Pinpoint the cell where the given text exists, returning its (x, y) midpoint coordinate. 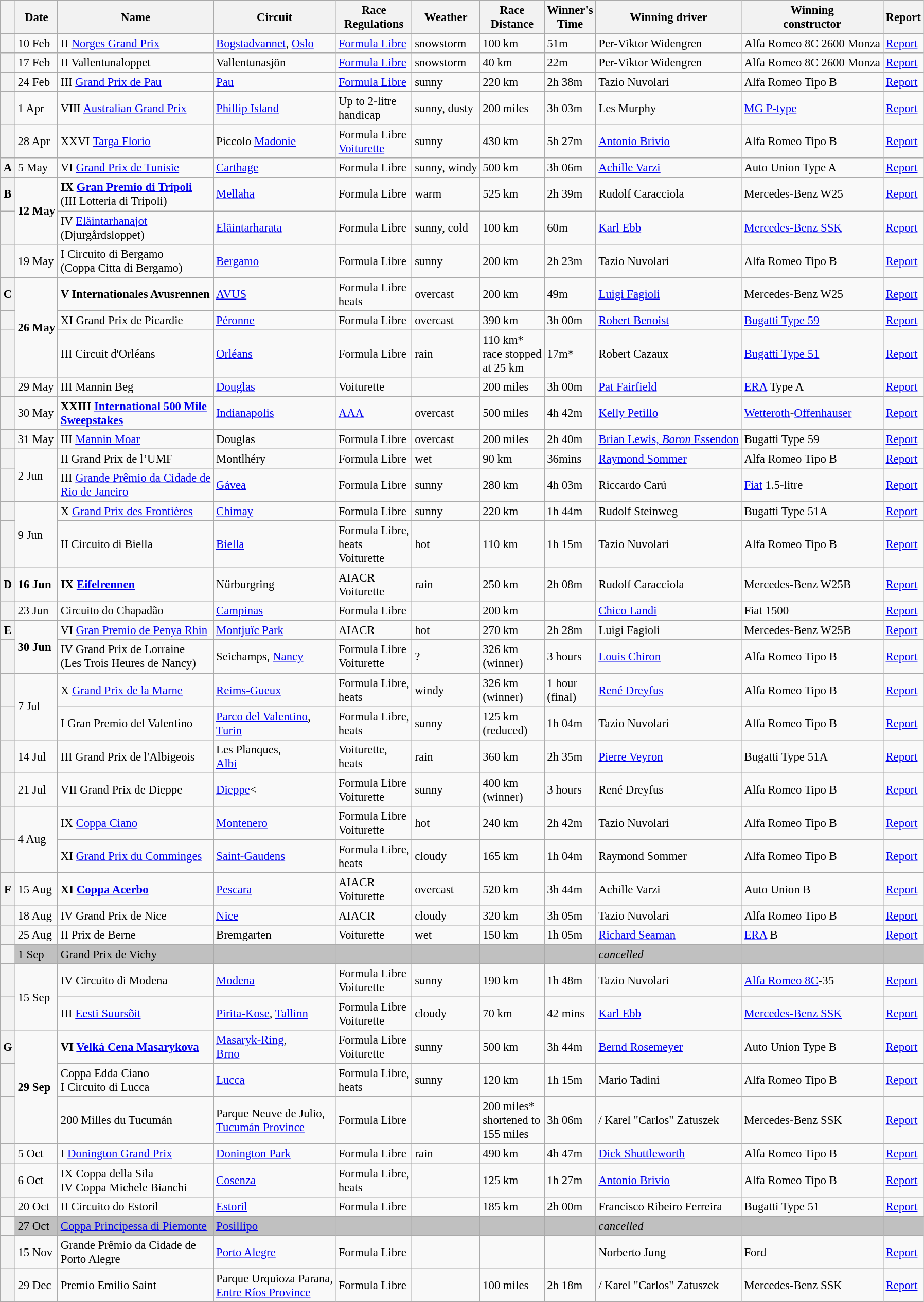
9 Jun (36, 535)
Gávea (275, 485)
Piccolo Madonie (275, 142)
14 Jul (36, 756)
Richard Seaman (669, 935)
Parco del Valentino,Turin (275, 724)
XI Grand Prix du Comminges (135, 856)
Montenero (275, 823)
1 hour (final) (570, 690)
30 Jun (36, 647)
III Mannin Moar (135, 439)
Lucca (275, 1081)
Nürburgring (275, 585)
Winner'sTime (570, 17)
4h 47m (570, 1154)
Campinas (275, 611)
30 May (36, 413)
430 km (512, 142)
Pau (275, 82)
1h 48m (570, 981)
6 Oct (36, 1181)
110 km*race stoppedat 25 km (512, 354)
F (8, 889)
D (8, 585)
III Grand Prix de l'Albigeois (135, 756)
40 km (512, 63)
4 Aug (36, 840)
IV Grand Prix de Lorraine(Les Trois Heures de Nancy) (135, 657)
Brian Lewis, Baron Essendon (669, 439)
1 Sep (36, 955)
Modena (275, 981)
28 Apr (36, 142)
IV Circuito di Modena (135, 981)
Coppa Edda Ciano I Circuito di Lucca (135, 1081)
60m (570, 227)
X Grand Prix de la Marne (135, 690)
27 Oct (36, 1226)
Formula Libre,heatsVoiturette (374, 544)
IV Eläintarhanajot(Djurgårdsloppet) (135, 227)
IX Coppa della SilaIV Coppa Michele Bianchi (135, 1181)
17 Feb (36, 63)
Bernd Rosemeyer (669, 1047)
26 May (36, 327)
C (8, 294)
22m (570, 63)
III Grande Prêmio da Cidade de Rio de Janeiro (135, 485)
500 miles (512, 413)
Donington Park (275, 1154)
16 Jun (36, 585)
Eläintarharata (275, 227)
Posillipo (275, 1226)
III Circuit d'Orléans (135, 354)
IV Grand Prix de Nice (135, 916)
1h 44m (570, 512)
Formula Libreheats (374, 294)
VI Velká Cena Masarykova (135, 1047)
Dieppe< (275, 789)
Reims-Gueux (275, 690)
1h 05m (570, 935)
150 km (512, 935)
1 Apr (36, 108)
Pat Fairfield (669, 387)
7 Jul (36, 706)
Francisco Ribeiro Ferreira (669, 1206)
Coppa Principessa di Piemonte (135, 1226)
Name (135, 17)
Vallentunasjön (275, 63)
VII Grand Prix de Dieppe (135, 789)
Les Murphy (669, 108)
70 km (512, 1014)
2h 23m (570, 260)
? (446, 657)
Chico Landi (669, 611)
3h 03m (570, 108)
5 Oct (36, 1154)
Grand Prix de Vichy (135, 955)
24 Feb (36, 82)
200 miles* shortened to155 miles (512, 1121)
II Grand Prix de l’UMF (135, 459)
270 km (512, 630)
VI Gran Premio de Penya Rhin (135, 630)
29 Dec (36, 1286)
49m (570, 294)
525 km (512, 195)
G (8, 1047)
XXIII International 500 Mile Sweepstakes (135, 413)
2h 42m (570, 823)
23 Jun (36, 611)
4h 03m (570, 485)
Carthage (275, 168)
29 May (36, 387)
2h 00m (570, 1206)
Nice (275, 916)
X Grand Prix des Frontières (135, 512)
1h 27m (570, 1181)
Parque Urquioza Parana,Entre Ríos Province (275, 1286)
Wetteroth-Offenhauser (812, 413)
42 mins (570, 1014)
Dick Shuttleworth (669, 1154)
Winningconstructor (812, 17)
Ford (812, 1252)
VIII Australian Grand Prix (135, 108)
II Circuito do Estoril (135, 1206)
windy (446, 690)
120 km (512, 1081)
18 Aug (36, 916)
Norberto Jung (669, 1252)
2h 08m (570, 585)
5 May (36, 168)
5h 27m (570, 142)
Mario Tadini (669, 1081)
51m (570, 44)
25 Aug (36, 935)
2h 35m (570, 756)
sunny, dusty (446, 108)
Date (36, 17)
29 Sep (36, 1087)
IX Coppa Ciano (135, 823)
2h 18m (570, 1286)
4h 42m (570, 413)
Louis Chiron (669, 657)
390 km (512, 320)
100 miles (512, 1286)
Fiat 1.5-litre (812, 485)
sunny, windy (446, 168)
III Grand Prix de Pau (135, 82)
Robert Cazaux (669, 354)
2 Jun (36, 475)
III Eesti Suursõit (135, 1014)
VI Grand Prix de Tunisie (135, 168)
V Internationales Avusrennen (135, 294)
2h 28m (570, 630)
490 km (512, 1154)
Montlhéry (275, 459)
2h 40m (570, 439)
Bremgarten (275, 935)
IX Eifelrennen (135, 585)
200 Milles du Tucumán (135, 1121)
250 km (512, 585)
165 km (512, 856)
I Gran Premio del Valentino (135, 724)
II Circuito di Biella (135, 544)
280 km (512, 485)
Auto Union B (812, 889)
Mellaha (275, 195)
RaceRegulations (374, 17)
Pescara (275, 889)
Bergamo (275, 260)
I Donington Grand Prix (135, 1154)
Weather (446, 17)
Les Planques,Albi (275, 756)
Winning driver (669, 17)
3h 05m (570, 916)
Fiat 1500 (812, 611)
Bogstadvannet, Oslo (275, 44)
21 Jul (36, 789)
15 Aug (36, 889)
320 km (512, 916)
520 km (512, 889)
Saint-Gaudens (275, 856)
Auto Union Type A (812, 168)
Voiturette,heats (374, 756)
15 Sep (36, 997)
AVUS (275, 294)
XXVI Targa Florio (135, 142)
125 km(reduced) (512, 724)
Up to 2-litrehandicap (374, 108)
Circuito do Chapadão (135, 611)
XI Coppa Acerbo (135, 889)
A (8, 168)
Indianapolis (275, 413)
III Mannin Beg (135, 387)
warm (446, 195)
360 km (512, 756)
Riccardo Carú (669, 485)
2h 38m (570, 82)
Robert Benoist (669, 320)
Biella (275, 544)
II Prix de Berne (135, 935)
Cosenza (275, 1181)
Porto Alegre (275, 1252)
Pirita-Kose, Tallinn (275, 1014)
Alfa Romeo 8C-35 (812, 981)
ERA Type A (812, 387)
190 km (512, 981)
RaceDistance (512, 17)
110 km (512, 544)
Kelly Petillo (669, 413)
B (8, 195)
185 km (512, 1206)
Premio Emilio Saint (135, 1286)
Parque Neuve de Julio,Tucumán Province (275, 1121)
20 Oct (36, 1206)
II Norges Grand Prix (135, 44)
Péronne (275, 320)
15 Nov (36, 1252)
Seichamps, Nancy (275, 657)
12 May (36, 211)
Montjuïc Park (275, 630)
E (8, 630)
Pierre Veyron (669, 756)
19 May (36, 260)
II Vallentunaloppet (135, 63)
31 May (36, 439)
17m* (570, 354)
400 km(winner) (512, 789)
XI Grand Prix de Picardie (135, 320)
IX Gran Premio di Tripoli (III Lotteria di Tripoli) (135, 195)
Orléans (275, 354)
125 km (512, 1181)
Grande Prêmio da Cidade de Porto Alegre (135, 1252)
10 Feb (36, 44)
sunny, cold (446, 227)
MG P-type (812, 108)
Rudolf Steinweg (669, 512)
AAA (374, 413)
90 km (512, 459)
Auto Union Type B (812, 1047)
ERA B (812, 935)
Circuit (275, 17)
Chimay (275, 512)
36mins (570, 459)
2h 39m (570, 195)
I Circuito di Bergamo(Coppa Citta di Bergamo) (135, 260)
Estoril (275, 1206)
Phillip Island (275, 108)
240 km (512, 823)
Masaryk-Ring,Brno (275, 1047)
